Pinpoint the cell where the given text exists, returning its [X, Y] midpoint coordinate. 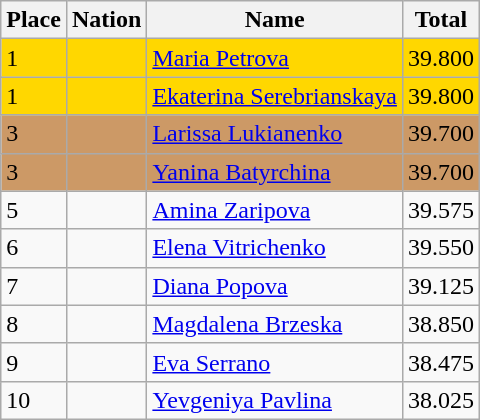
Yevgeniya Pavlina [275, 400]
39.125 [440, 286]
38.475 [440, 362]
Place [34, 20]
Yanina Batyrchina [275, 172]
39.550 [440, 248]
Ekaterina Serebrianskaya [275, 96]
9 [34, 362]
Name [275, 20]
38.025 [440, 400]
Magdalena Brzeska [275, 324]
5 [34, 210]
6 [34, 248]
Total [440, 20]
Maria Petrova [275, 58]
38.850 [440, 324]
Larissa Lukianenko [275, 134]
Amina Zaripova [275, 210]
Nation [106, 20]
10 [34, 400]
Eva Serrano [275, 362]
8 [34, 324]
39.575 [440, 210]
Elena Vitrichenko [275, 248]
Diana Popova [275, 286]
7 [34, 286]
